Extract the (x, y) coordinate from the center of the cell holding the provided text.  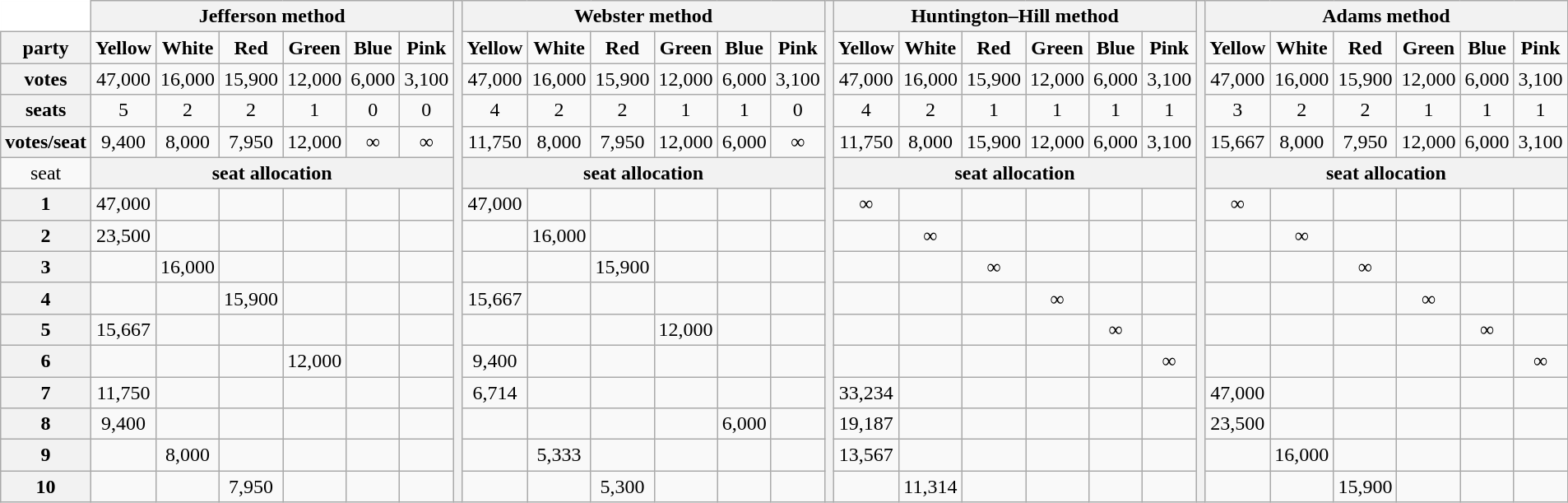
19,187 (865, 424)
11,314 (930, 487)
seat (46, 173)
10 (46, 487)
6,714 (495, 393)
party (46, 48)
33,234 (865, 393)
Huntington–Hill method (1014, 16)
9 (46, 455)
5,300 (622, 487)
votes (46, 79)
5,333 (559, 455)
8 (46, 424)
votes/seat (46, 142)
Jefferson method (271, 16)
Adams method (1386, 16)
13,567 (865, 455)
6 (46, 361)
Webster method (643, 16)
seats (46, 110)
7 (46, 393)
